Output the (X, Y) coordinate of the center of the cell containing the given text.  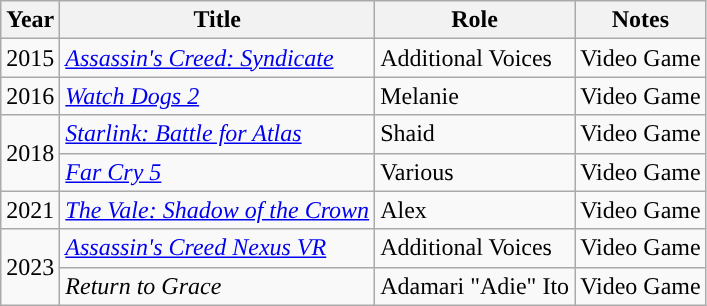
The Vale: Shadow of the Crown (218, 210)
2021 (30, 210)
Assassin's Creed: Syndicate (218, 58)
Year (30, 20)
Notes (641, 20)
Return to Grace (218, 286)
Starlink: Battle for Atlas (218, 134)
2023 (30, 267)
2016 (30, 96)
Far Cry 5 (218, 172)
Alex (475, 210)
Shaid (475, 134)
Role (475, 20)
2015 (30, 58)
2018 (30, 153)
Various (475, 172)
Assassin's Creed Nexus VR (218, 248)
Adamari "Adie" Ito (475, 286)
Title (218, 20)
Watch Dogs 2 (218, 96)
Melanie (475, 96)
